Locate the cell with the specified text and output its [x, y] center coordinate. 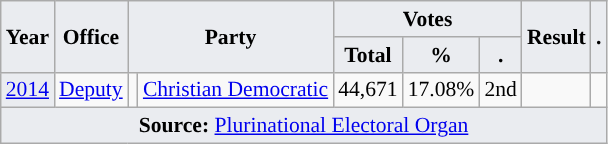
2014 [28, 90]
44,671 [368, 90]
Office [91, 36]
Party [230, 36]
Votes [428, 19]
Year [28, 36]
Christian Democratic [236, 90]
Deputy [91, 90]
2nd [500, 90]
Result [556, 36]
Source: Plurinational Electoral Organ [304, 126]
Total [368, 55]
% [442, 55]
17.08% [442, 90]
